For the text-containing cell, return its midpoint in [X, Y] coordinate format. 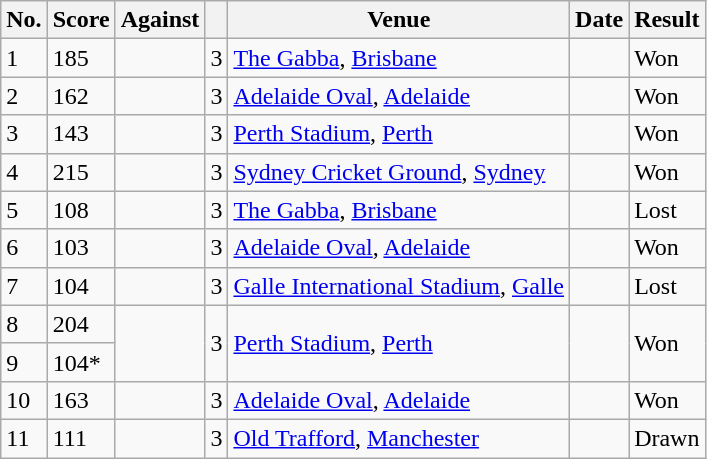
204 [81, 324]
9 [24, 362]
215 [81, 172]
163 [81, 400]
7 [24, 286]
Old Trafford, Manchester [399, 438]
Galle International Stadium, Galle [399, 286]
10 [24, 400]
5 [24, 210]
162 [81, 96]
2 [24, 96]
104 [81, 286]
143 [81, 134]
Venue [399, 20]
6 [24, 248]
111 [81, 438]
1 [24, 58]
Against [160, 20]
4 [24, 172]
Score [81, 20]
185 [81, 58]
103 [81, 248]
Result [667, 20]
104* [81, 362]
Drawn [667, 438]
11 [24, 438]
108 [81, 210]
Sydney Cricket Ground, Sydney [399, 172]
No. [24, 20]
Date [600, 20]
8 [24, 324]
